Detect which cell encompasses the target text, then output its [X, Y] center coordinate. 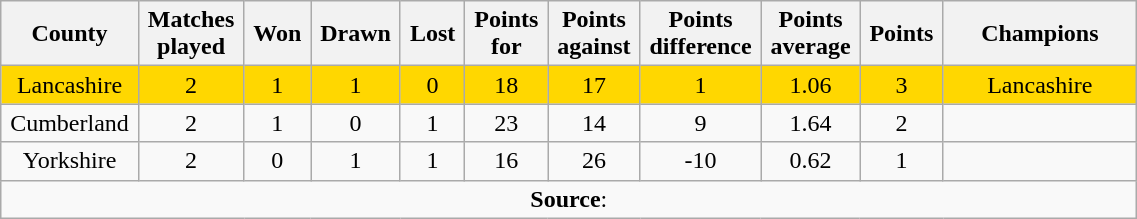
14 [594, 123]
Yorkshire [70, 161]
Points difference [700, 34]
1.06 [810, 85]
18 [506, 85]
County [70, 34]
Champions [1040, 34]
1.64 [810, 123]
Points for [506, 34]
26 [594, 161]
-10 [700, 161]
Won [278, 34]
16 [506, 161]
Source: [569, 199]
3 [902, 85]
23 [506, 123]
Points [902, 34]
Cumberland [70, 123]
Lost [432, 34]
Points against [594, 34]
17 [594, 85]
9 [700, 123]
Drawn [356, 34]
0.62 [810, 161]
Matches played [191, 34]
Points average [810, 34]
